For the text-containing cell, return its midpoint in [x, y] coordinate format. 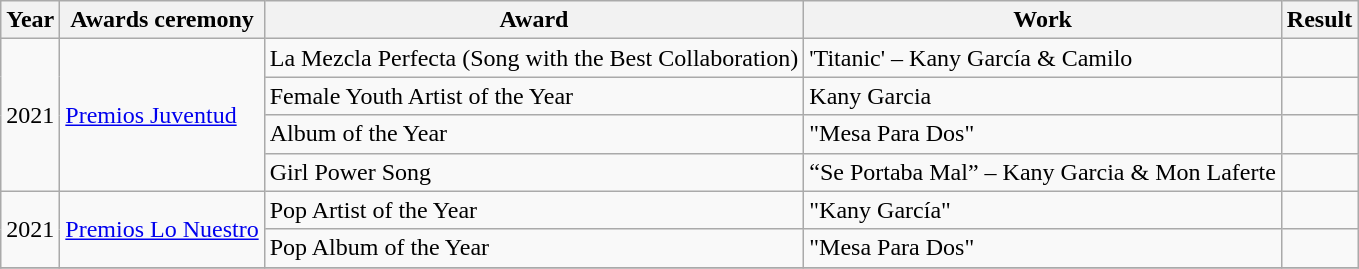
Pop Album of the Year [534, 248]
Female Youth Artist of the Year [534, 96]
Work [1043, 20]
Pop Artist of the Year [534, 210]
Premios Lo Nuestro [162, 229]
“Se Portaba Mal” – Kany Garcia & Mon Laferte [1043, 172]
Awards ceremony [162, 20]
Year [30, 20]
Girl Power Song [534, 172]
Premios Juventud [162, 115]
"Kany García" [1043, 210]
Album of the Year [534, 134]
Award [534, 20]
'Titanic' – Kany García & Camilo [1043, 58]
Kany Garcia [1043, 96]
La Mezcla Perfecta (Song with the Best Collaboration) [534, 58]
Result [1319, 20]
